Extract the (x, y) coordinate from the center of the cell holding the provided text.  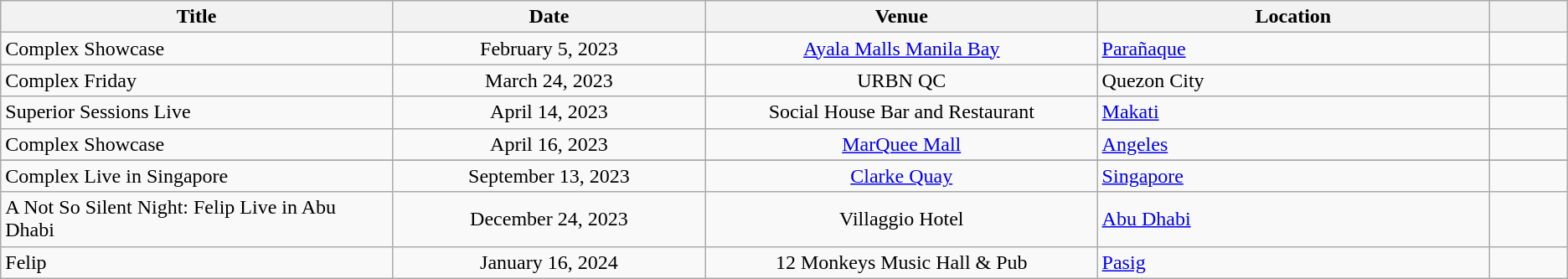
Makati (1293, 112)
URBN QC (901, 80)
Villaggio Hotel (901, 220)
Location (1293, 17)
Complex Friday (197, 80)
Venue (901, 17)
January 16, 2024 (549, 262)
A Not So Silent Night: Felip Live in Abu Dhabi (197, 220)
Title (197, 17)
April 16, 2023 (549, 144)
Date (549, 17)
MarQuee Mall (901, 144)
Angeles (1293, 144)
Felip (197, 262)
February 5, 2023 (549, 49)
12 Monkeys Music Hall & Pub (901, 262)
Social House Bar and Restaurant (901, 112)
April 14, 2023 (549, 112)
Parañaque (1293, 49)
Superior Sessions Live (197, 112)
Complex Live in Singapore (197, 176)
Clarke Quay (901, 176)
September 13, 2023 (549, 176)
December 24, 2023 (549, 220)
Singapore (1293, 176)
Ayala Malls Manila Bay (901, 49)
Pasig (1293, 262)
March 24, 2023 (549, 80)
Abu Dhabi (1293, 220)
Quezon City (1293, 80)
